From the cell containing the given text, extract its center point as [x, y] coordinate. 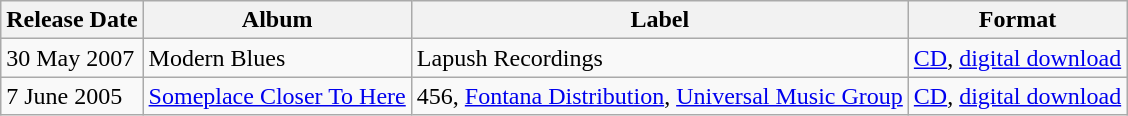
Modern Blues [277, 58]
456, Fontana Distribution, Universal Music Group [660, 96]
Lapush Recordings [660, 58]
Someplace Closer To Here [277, 96]
Label [660, 20]
Album [277, 20]
30 May 2007 [72, 58]
Release Date [72, 20]
7 June 2005 [72, 96]
Format [1017, 20]
